Determine the [x, y] coordinate at the center of the cell enclosing the given text.  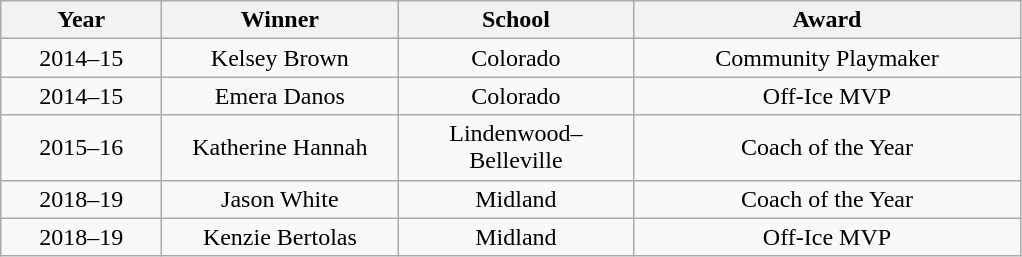
Lindenwood–Belleville [516, 148]
Award [827, 20]
Kelsey Brown [280, 58]
School [516, 20]
Kenzie Bertolas [280, 237]
Emera Danos [280, 96]
Year [82, 20]
2015–16 [82, 148]
Community Playmaker [827, 58]
Jason White [280, 199]
Winner [280, 20]
Katherine Hannah [280, 148]
